Find where the given text appears and provide that cell's center as [X, Y] coordinate. 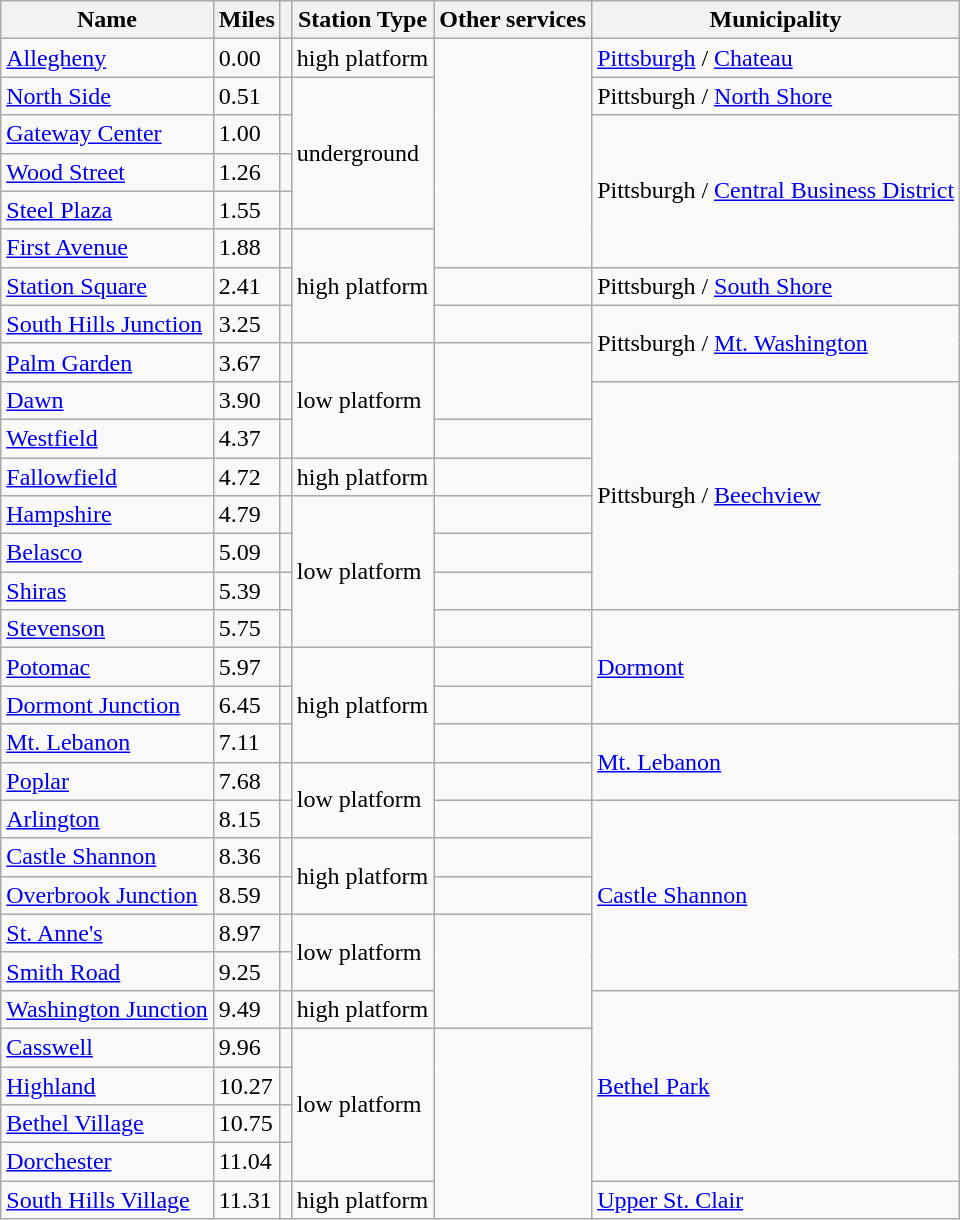
10.27 [246, 1085]
1.26 [246, 172]
Shiras [107, 591]
5.09 [246, 553]
11.31 [246, 1200]
4.79 [246, 515]
9.96 [246, 1047]
Pittsburgh / South Shore [776, 286]
Pittsburgh / North Shore [776, 96]
8.15 [246, 819]
3.25 [246, 324]
5.75 [246, 629]
Steel Plaza [107, 210]
Washington Junction [107, 1009]
Overbrook Junction [107, 895]
First Avenue [107, 248]
Fallowfield [107, 477]
Westfield [107, 438]
7.11 [246, 743]
Dormont [776, 667]
Arlington [107, 819]
10.75 [246, 1124]
Dorchester [107, 1162]
Pittsburgh / Chateau [776, 58]
Wood Street [107, 172]
underground [362, 153]
Municipality [776, 20]
Belasco [107, 553]
4.37 [246, 438]
0.00 [246, 58]
Pittsburgh / Central Business District [776, 191]
3.67 [246, 362]
South Hills Junction [107, 324]
1.00 [246, 134]
9.25 [246, 971]
North Side [107, 96]
St. Anne's [107, 933]
Palm Garden [107, 362]
7.68 [246, 781]
0.51 [246, 96]
2.41 [246, 286]
1.88 [246, 248]
Poplar [107, 781]
South Hills Village [107, 1200]
9.49 [246, 1009]
8.97 [246, 933]
Station Type [362, 20]
3.90 [246, 400]
Pittsburgh / Beechview [776, 495]
Highland [107, 1085]
1.55 [246, 210]
Casswell [107, 1047]
Gateway Center [107, 134]
11.04 [246, 1162]
Bethel Village [107, 1124]
Dormont Junction [107, 705]
5.39 [246, 591]
6.45 [246, 705]
Stevenson [107, 629]
Name [107, 20]
Potomac [107, 667]
Miles [246, 20]
Dawn [107, 400]
Pittsburgh / Mt. Washington [776, 343]
8.59 [246, 895]
Other services [513, 20]
4.72 [246, 477]
Hampshire [107, 515]
Station Square [107, 286]
Smith Road [107, 971]
5.97 [246, 667]
Upper St. Clair [776, 1200]
8.36 [246, 857]
Allegheny [107, 58]
Bethel Park [776, 1085]
